Extract the (X, Y) coordinate from the center of the cell holding the provided text.  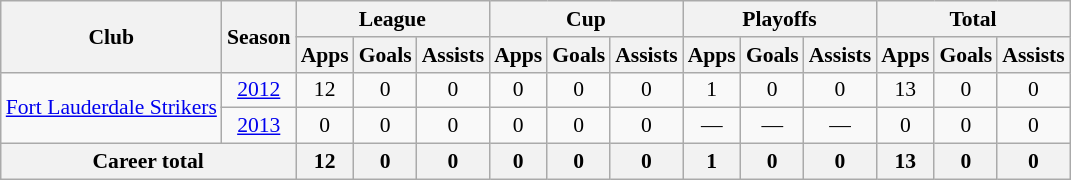
Career total (148, 162)
Total (973, 19)
2012 (259, 90)
Season (259, 36)
Cup (586, 19)
League (393, 19)
Club (112, 36)
Playoffs (780, 19)
Fort Lauderdale Strikers (112, 108)
2013 (259, 126)
